Capture the cell that displays the provided text and extract its [X, Y] central coordinate. 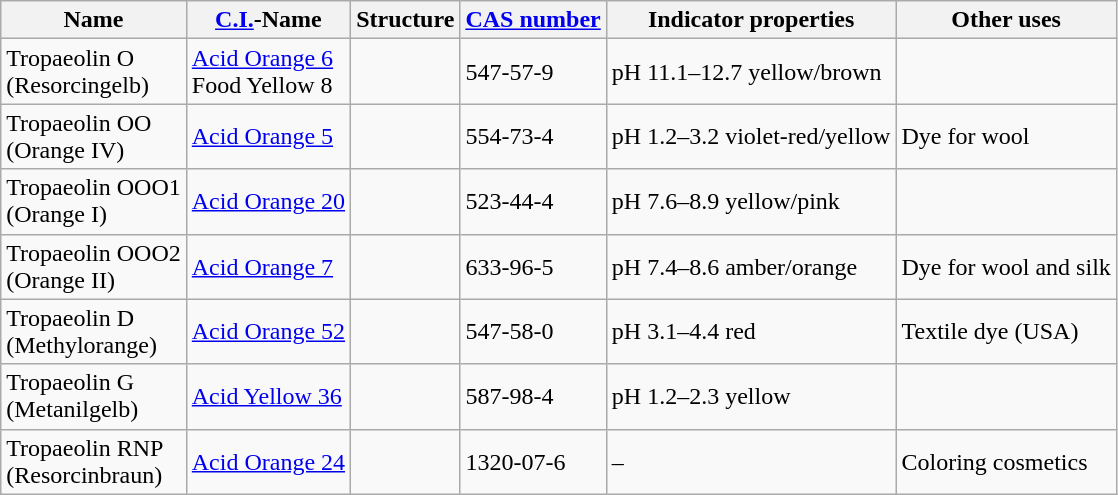
pH 3.1–4.4 red [751, 332]
Acid Orange 6Food Yellow 8 [268, 72]
Tropaeolin OOO1(Orange I) [94, 202]
– [751, 462]
CAS number [533, 20]
Textile dye (USA) [1006, 332]
Acid Orange 24 [268, 462]
C.I.-Name [268, 20]
Tropaeolin D(Methylorange) [94, 332]
pH 11.1–12.7 yellow/brown [751, 72]
pH 7.4–8.6 amber/orange [751, 266]
523-44-4 [533, 202]
Acid Orange 5 [268, 136]
pH 7.6–8.9 yellow/pink [751, 202]
Name [94, 20]
Tropaeolin RNP(Resorcinbraun) [94, 462]
547-57-9 [533, 72]
554-73-4 [533, 136]
Coloring cosmetics [1006, 462]
Other uses [1006, 20]
Tropaeolin O(Resorcingelb) [94, 72]
Dye for wool and silk [1006, 266]
Acid Orange 7 [268, 266]
Tropaeolin OOO2(Orange II) [94, 266]
pH 1.2–2.3 yellow [751, 396]
Tropaeolin G(Metanilgelb) [94, 396]
Structure [406, 20]
Acid Orange 20 [268, 202]
pH 1.2–3.2 violet-red/yellow [751, 136]
Indicator properties [751, 20]
633-96-5 [533, 266]
547-58-0 [533, 332]
Dye for wool [1006, 136]
587-98-4 [533, 396]
Acid Yellow 36 [268, 396]
1320-07-6 [533, 462]
Tropaeolin OO(Orange IV) [94, 136]
Acid Orange 52 [268, 332]
